Return [x, y] of the center of cell containing provided text 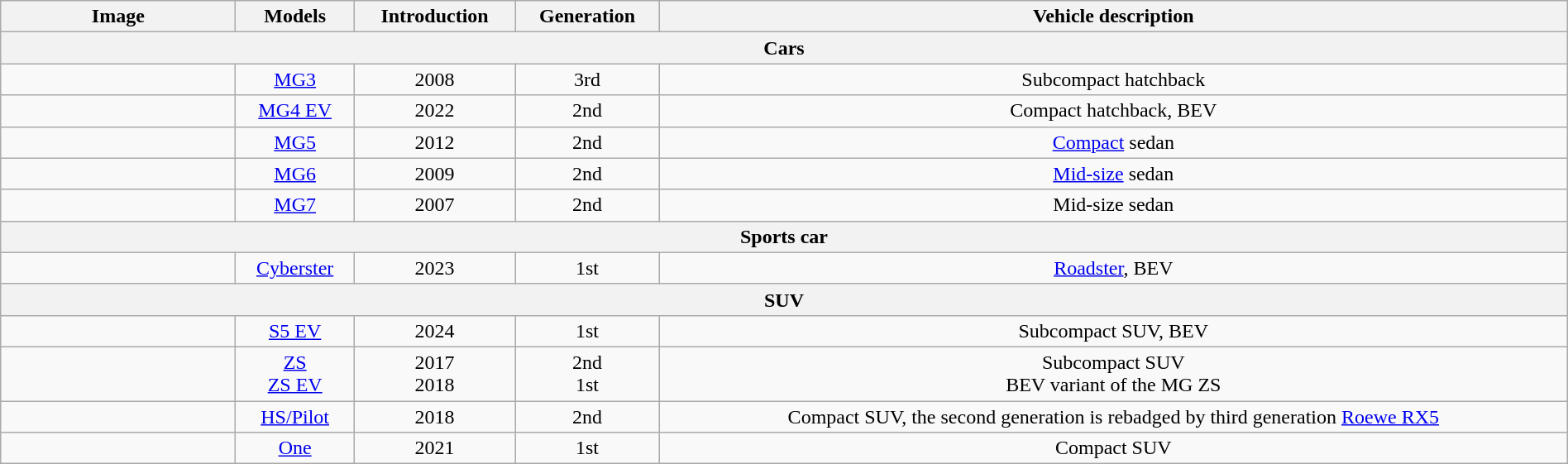
2009 [434, 174]
Models [294, 17]
2022 [434, 111]
Roadster, BEV [1113, 268]
Vehicle description [1113, 17]
MG3 [294, 79]
3rd [587, 79]
HS/Pilot [294, 416]
Image [118, 17]
Cars [784, 48]
MG7 [294, 205]
2007 [434, 205]
2018 [434, 416]
Sports car [784, 237]
2023 [434, 268]
2021 [434, 448]
Subcompact SUV, BEV [1113, 331]
Subcompact hatchback [1113, 79]
MG5 [294, 142]
SUV [784, 299]
S5 EV [294, 331]
MG4 EV [294, 111]
Compact hatchback, BEV [1113, 111]
One [294, 448]
Compact SUV, the second generation is rebadged by third generation Roewe RX5 [1113, 416]
2nd1st [587, 374]
Introduction [434, 17]
Generation [587, 17]
Compact SUV [1113, 448]
20172018 [434, 374]
2024 [434, 331]
ZSZS EV [294, 374]
2008 [434, 79]
Cyberster [294, 268]
2012 [434, 142]
Subcompact SUVBEV variant of the MG ZS [1113, 374]
Compact sedan [1113, 142]
MG6 [294, 174]
